For the text-containing cell, return its midpoint in [X, Y] coordinate format. 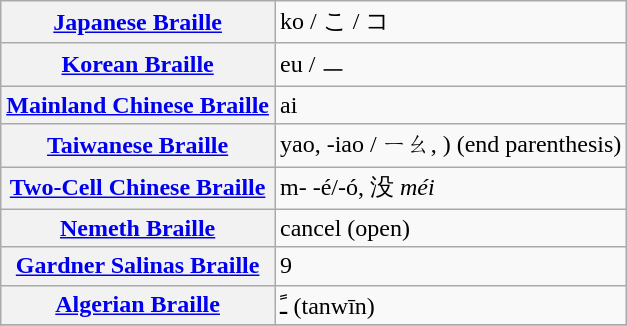
Two-Cell Chinese Braille [138, 188]
Algerian Braille [138, 305]
eu / ㅡ [450, 64]
cancel (open) [450, 228]
ai [450, 105]
m- -é/-ó, 没 méi [450, 188]
Taiwanese Braille [138, 146]
yao, -iao / ㄧㄠ, ) (end parenthesis) [450, 146]
Mainland Chinese Braille [138, 105]
ko / こ / コ [450, 22]
Korean Braille [138, 64]
9 [450, 266]
Gardner Salinas Braille [138, 266]
ـً (tanwīn) ‎ [450, 305]
Japanese Braille [138, 22]
Nemeth Braille [138, 228]
